Detect which cell encompasses the target text, then output its (X, Y) center coordinate. 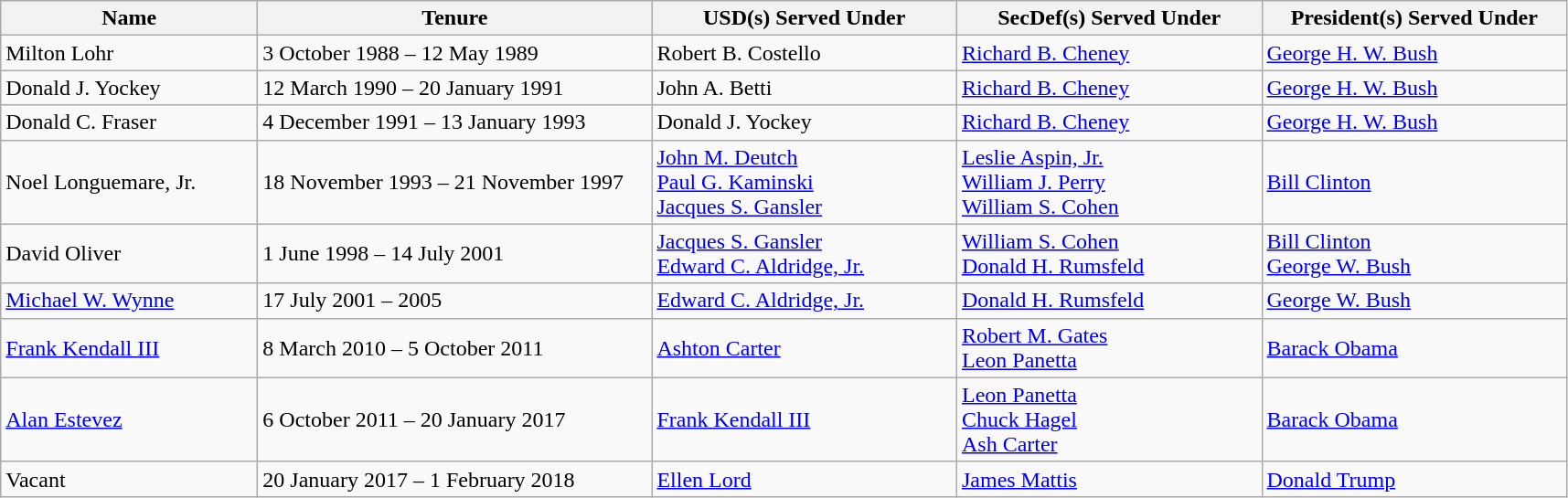
18 November 1993 – 21 November 1997 (455, 182)
Michael W. Wynne (130, 301)
Leslie Aspin, Jr. William J. Perry William S. Cohen (1109, 182)
Alan Estevez (130, 419)
Noel Longuemare, Jr. (130, 182)
3 October 1988 – 12 May 1989 (455, 53)
Donald C. Fraser (130, 122)
4 December 1991 – 13 January 1993 (455, 122)
Milton Lohr (130, 53)
George W. Bush (1414, 301)
John A. Betti (805, 88)
Robert M. Gates Leon Panetta (1109, 347)
12 March 1990 – 20 January 1991 (455, 88)
Jacques S. Gansler Edward C. Aldridge, Jr. (805, 254)
Leon PanettaChuck HagelAsh Carter (1109, 419)
20 January 2017 – 1 February 2018 (455, 479)
Donald Trump (1414, 479)
Bill Clinton (1414, 182)
President(s) Served Under (1414, 18)
SecDef(s) Served Under (1109, 18)
Ashton Carter (805, 347)
USD(s) Served Under (805, 18)
John M. Deutch Paul G. Kaminski Jacques S. Gansler (805, 182)
Edward C. Aldridge, Jr. (805, 301)
Bill Clinton George W. Bush (1414, 254)
8 March 2010 – 5 October 2011 (455, 347)
David Oliver (130, 254)
17 July 2001 – 2005 (455, 301)
Robert B. Costello (805, 53)
William S. Cohen Donald H. Rumsfeld (1109, 254)
Tenure (455, 18)
6 October 2011 – 20 January 2017 (455, 419)
Donald H. Rumsfeld (1109, 301)
Vacant (130, 479)
1 June 1998 – 14 July 2001 (455, 254)
Name (130, 18)
Ellen Lord (805, 479)
James Mattis (1109, 479)
